Pinpoint the cell where the given text exists, returning its (X, Y) midpoint coordinate. 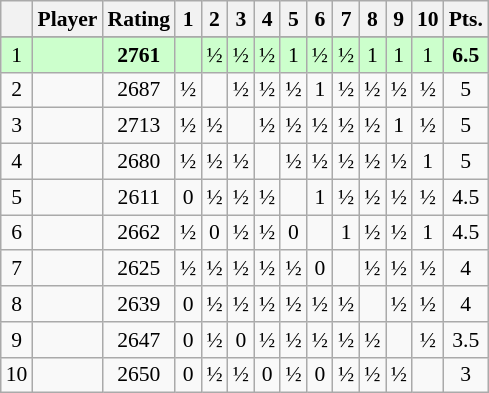
2625 (139, 269)
6.5 (466, 55)
2650 (139, 375)
2647 (139, 340)
2611 (139, 197)
2687 (139, 90)
Rating (139, 19)
3.5 (466, 340)
Pts. (466, 19)
2680 (139, 162)
2662 (139, 233)
2713 (139, 126)
2761 (139, 55)
Player (67, 19)
2639 (139, 304)
